Find where the given text appears and provide that cell's center as [x, y] coordinate. 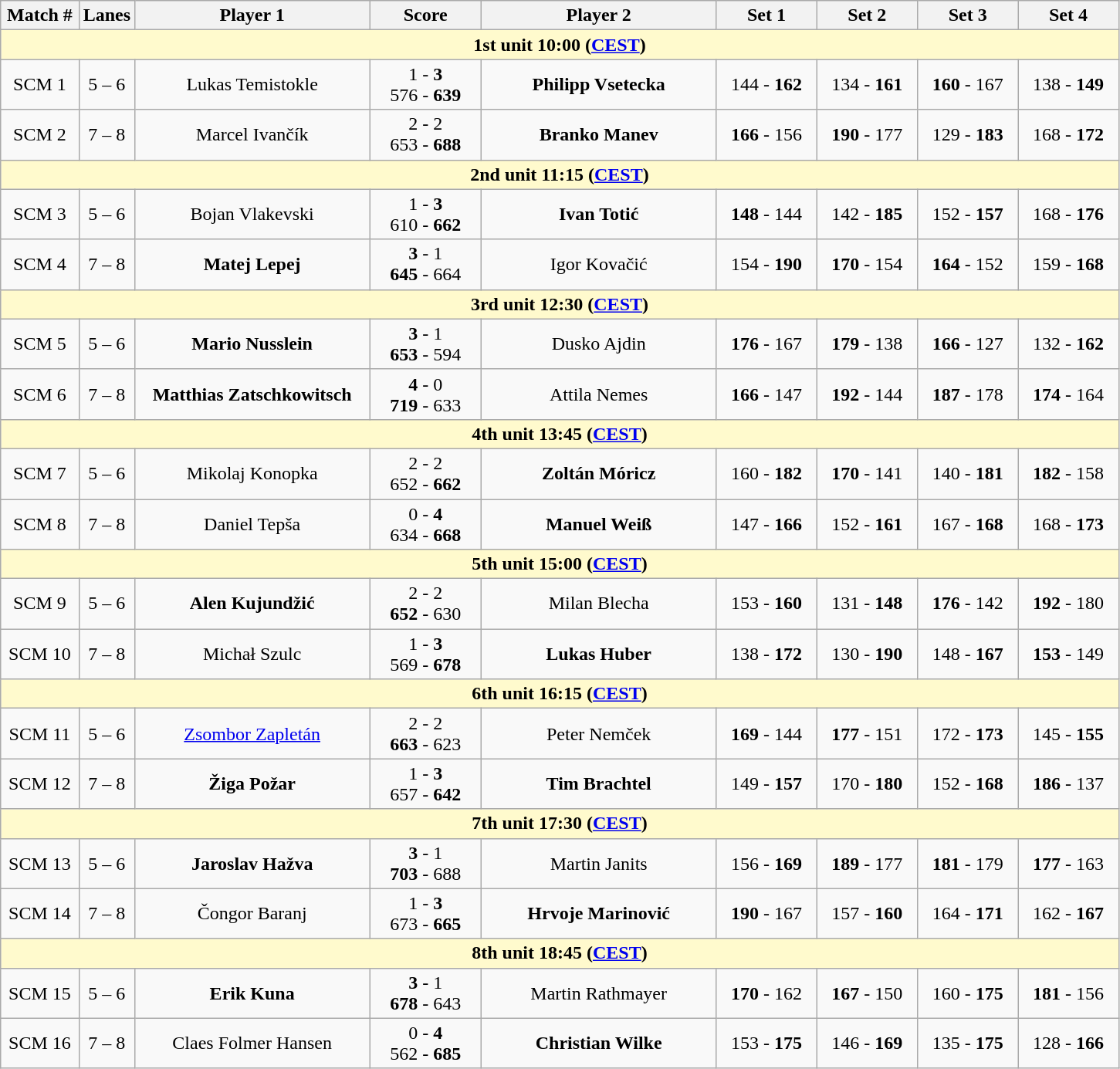
142 - 185 [867, 215]
140 - 181 [967, 474]
Christian Wilke [599, 1044]
190 - 177 [867, 134]
5th unit 15:00 (CEST) [560, 564]
134 - 161 [867, 85]
SCM 10 [40, 655]
153 - 175 [766, 1044]
Erik Kuna [252, 993]
176 - 142 [967, 604]
Attila Nemes [599, 394]
177 - 151 [867, 733]
159 - 168 [1068, 264]
Lukas Temistokle [252, 85]
Matthias Zatschkowitsch [252, 394]
176 - 167 [766, 344]
1 - 3 610 - 662 [426, 215]
Matej Lepej [252, 264]
146 - 169 [867, 1044]
138 - 149 [1068, 85]
170 - 162 [766, 993]
3 - 1 645 - 664 [426, 264]
Zoltán Móricz [599, 474]
182 - 158 [1068, 474]
Marcel Ivančík [252, 134]
3 - 1 678 - 643 [426, 993]
Set 4 [1068, 15]
Mario Nusslein [252, 344]
1 - 3 569 - 678 [426, 655]
SCM 1 [40, 85]
153 - 160 [766, 604]
SCM 16 [40, 1044]
Branko Manev [599, 134]
167 - 168 [967, 523]
Player 1 [252, 15]
2 - 2 653 - 688 [426, 134]
SCM 5 [40, 344]
3 - 1 703 - 688 [426, 863]
Set 1 [766, 15]
Hrvoje Marinović [599, 914]
148 - 167 [967, 655]
152 - 168 [967, 784]
2nd unit 11:15 (CEST) [560, 174]
192 - 180 [1068, 604]
157 - 160 [867, 914]
Score [426, 15]
1 - 3 673 - 665 [426, 914]
1st unit 10:00 (CEST) [560, 45]
Martin Janits [599, 863]
SCM 11 [40, 733]
SCM 12 [40, 784]
172 - 173 [967, 733]
144 - 162 [766, 85]
Tim Brachtel [599, 784]
147 - 166 [766, 523]
4th unit 13:45 (CEST) [560, 434]
160 - 167 [967, 85]
Martin Rathmayer [599, 993]
Player 2 [599, 15]
167 - 150 [867, 993]
131 - 148 [867, 604]
168 - 172 [1068, 134]
130 - 190 [867, 655]
0 - 4 562 - 685 [426, 1044]
Claes Folmer Hansen [252, 1044]
Daniel Tepša [252, 523]
Milan Blecha [599, 604]
7th unit 17:30 (CEST) [560, 824]
166 - 156 [766, 134]
164 - 171 [967, 914]
181 - 156 [1068, 993]
SCM 2 [40, 134]
153 - 149 [1068, 655]
Zsombor Zapletán [252, 733]
Alen Kujundžić [252, 604]
SCM 7 [40, 474]
186 - 137 [1068, 784]
1 - 3 657 - 642 [426, 784]
128 - 166 [1068, 1044]
Lukas Huber [599, 655]
135 - 175 [967, 1044]
2 - 2 663 - 623 [426, 733]
166 - 127 [967, 344]
Bojan Vlakevski [252, 215]
Set 2 [867, 15]
SCM 8 [40, 523]
160 - 175 [967, 993]
181 - 179 [967, 863]
Igor Kovačić [599, 264]
Peter Nemček [599, 733]
Jaroslav Hažva [252, 863]
148 - 144 [766, 215]
8th unit 18:45 (CEST) [560, 953]
4 - 0 719 - 633 [426, 394]
Dusko Ajdin [599, 344]
168 - 173 [1068, 523]
3 - 1 653 - 594 [426, 344]
Manuel Weiß [599, 523]
177 - 163 [1068, 863]
170 - 141 [867, 474]
169 - 144 [766, 733]
Michał Szulc [252, 655]
Mikolaj Konopka [252, 474]
164 - 152 [967, 264]
Lanes [107, 15]
6th unit 16:15 (CEST) [560, 694]
174 - 164 [1068, 394]
145 - 155 [1068, 733]
SCM 15 [40, 993]
3rd unit 12:30 (CEST) [560, 304]
129 - 183 [967, 134]
0 - 4 634 - 668 [426, 523]
SCM 4 [40, 264]
2 - 2 652 - 630 [426, 604]
152 - 161 [867, 523]
166 - 147 [766, 394]
160 - 182 [766, 474]
162 - 167 [1068, 914]
138 - 172 [766, 655]
190 - 167 [766, 914]
187 - 178 [967, 394]
152 - 157 [967, 215]
SCM 6 [40, 394]
Ivan Totić [599, 215]
SCM 14 [40, 914]
2 - 2 652 - 662 [426, 474]
Žiga Požar [252, 784]
170 - 154 [867, 264]
Čongor Baranj [252, 914]
170 - 180 [867, 784]
168 - 176 [1068, 215]
132 - 162 [1068, 344]
Philipp Vsetecka [599, 85]
Match # [40, 15]
1 - 3 576 - 639 [426, 85]
SCM 13 [40, 863]
192 - 144 [867, 394]
154 - 190 [766, 264]
SCM 9 [40, 604]
149 - 157 [766, 784]
179 - 138 [867, 344]
189 - 177 [867, 863]
SCM 3 [40, 215]
156 - 169 [766, 863]
Set 3 [967, 15]
